Provide the [x, y] coordinate of the cell's center where the given text is located.  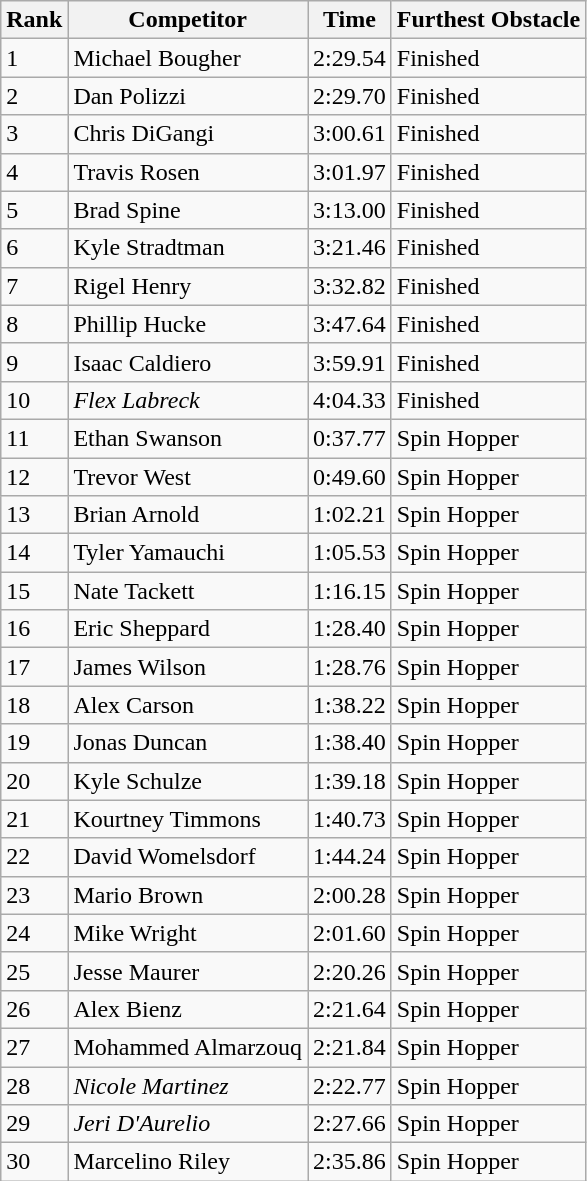
Kourtney Timmons [188, 819]
3:01.97 [350, 172]
3:59.91 [350, 362]
2:27.66 [350, 1124]
Mohammed Almarzouq [188, 1047]
26 [34, 1009]
Alex Carson [188, 705]
1:44.24 [350, 857]
2 [34, 96]
Chris DiGangi [188, 134]
1:38.40 [350, 743]
Alex Bienz [188, 1009]
Competitor [188, 20]
Dan Polizzi [188, 96]
Marcelino Riley [188, 1162]
Jeri D'Aurelio [188, 1124]
2:21.84 [350, 1047]
0:37.77 [350, 438]
Isaac Caldiero [188, 362]
1:05.53 [350, 553]
Kyle Stradtman [188, 248]
17 [34, 667]
Flex Labreck [188, 400]
20 [34, 781]
3 [34, 134]
Kyle Schulze [188, 781]
1:02.21 [350, 515]
6 [34, 248]
3:00.61 [350, 134]
Rank [34, 20]
30 [34, 1162]
Nate Tackett [188, 591]
8 [34, 324]
14 [34, 553]
10 [34, 400]
28 [34, 1085]
23 [34, 895]
2:00.28 [350, 895]
Jonas Duncan [188, 743]
18 [34, 705]
3:47.64 [350, 324]
13 [34, 515]
1:16.15 [350, 591]
2:21.64 [350, 1009]
29 [34, 1124]
0:49.60 [350, 477]
Trevor West [188, 477]
2:35.86 [350, 1162]
12 [34, 477]
Travis Rosen [188, 172]
1 [34, 58]
2:22.77 [350, 1085]
1:38.22 [350, 705]
24 [34, 933]
2:29.70 [350, 96]
Mario Brown [188, 895]
16 [34, 629]
9 [34, 362]
27 [34, 1047]
David Womelsdorf [188, 857]
Brian Arnold [188, 515]
3:21.46 [350, 248]
Phillip Hucke [188, 324]
Time [350, 20]
21 [34, 819]
1:28.76 [350, 667]
25 [34, 971]
Mike Wright [188, 933]
19 [34, 743]
Jesse Maurer [188, 971]
2:29.54 [350, 58]
Rigel Henry [188, 286]
Michael Bougher [188, 58]
1:28.40 [350, 629]
2:01.60 [350, 933]
Eric Sheppard [188, 629]
3:13.00 [350, 210]
15 [34, 591]
3:32.82 [350, 286]
Furthest Obstacle [488, 20]
7 [34, 286]
4:04.33 [350, 400]
Ethan Swanson [188, 438]
James Wilson [188, 667]
1:39.18 [350, 781]
Brad Spine [188, 210]
Tyler Yamauchi [188, 553]
2:20.26 [350, 971]
22 [34, 857]
1:40.73 [350, 819]
Nicole Martinez [188, 1085]
5 [34, 210]
4 [34, 172]
11 [34, 438]
